Detect which cell encompasses the target text, then output its (X, Y) center coordinate. 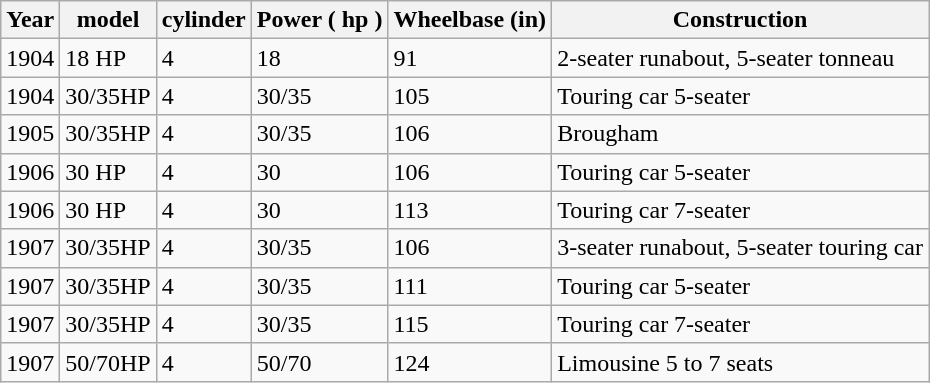
113 (470, 210)
1905 (30, 134)
105 (470, 96)
50/70HP (108, 362)
115 (470, 324)
111 (470, 286)
model (108, 20)
50/70 (320, 362)
3-seater runabout, 5-seater touring car (740, 248)
18 HP (108, 58)
Wheelbase (in) (470, 20)
2-seater runabout, 5-seater tonneau (740, 58)
Brougham (740, 134)
91 (470, 58)
cylinder (204, 20)
Construction (740, 20)
Limousine 5 to 7 seats (740, 362)
Power ( hp ) (320, 20)
18 (320, 58)
Year (30, 20)
124 (470, 362)
